Return (x, y) of the center of cell containing provided text 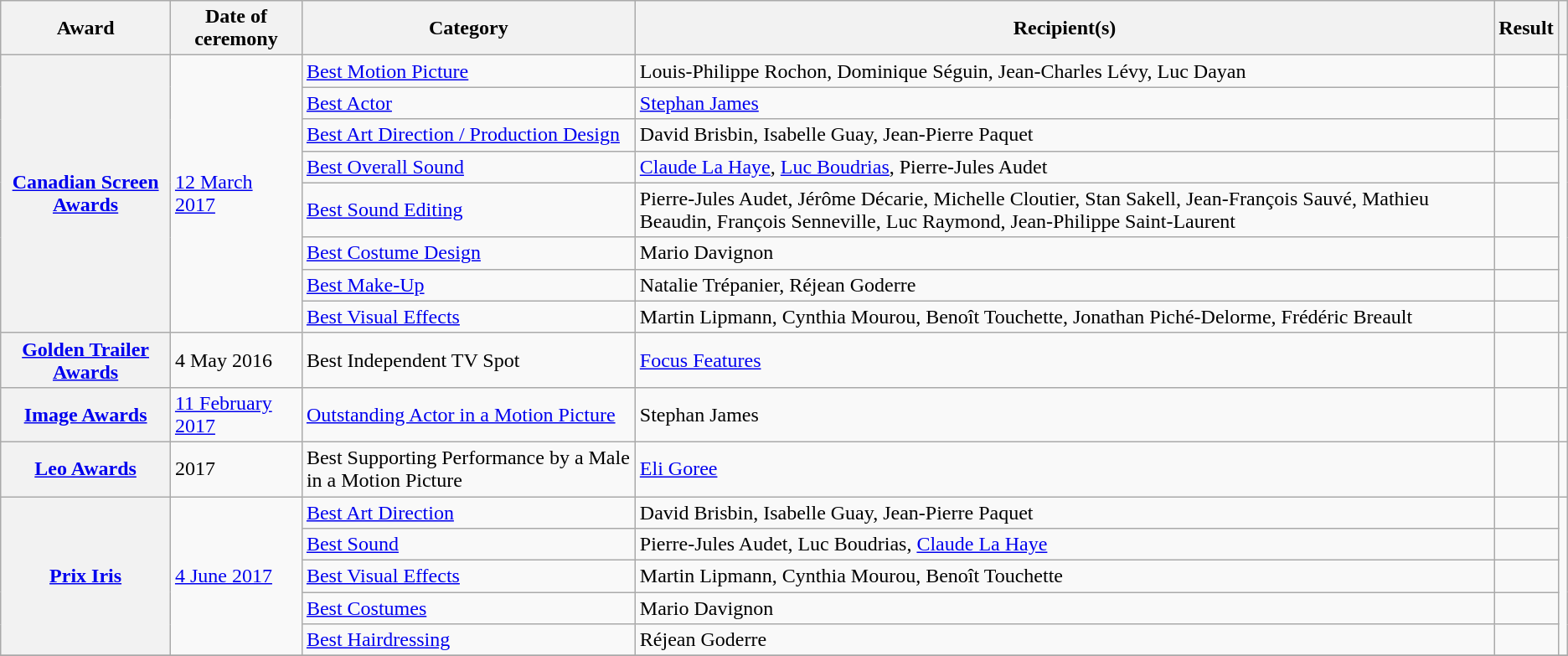
Focus Features (1064, 360)
Eli Goree (1064, 469)
Golden Trailer Awards (85, 360)
Recipient(s) (1064, 28)
Best Art Direction / Production Design (468, 135)
Réjean Goderre (1064, 640)
Prix Iris (85, 576)
2017 (236, 469)
Best Sound Editing (468, 209)
Best Make-Up (468, 285)
Martin Lipmann, Cynthia Mourou, Benoît Touchette (1064, 576)
Canadian Screen Awards (85, 194)
Best Actor (468, 103)
Pierre-Jules Audet, Luc Boudrias, Claude La Haye (1064, 545)
Best Art Direction (468, 512)
Result (1526, 28)
4 June 2017 (236, 576)
Best Sound (468, 545)
Best Motion Picture (468, 71)
Best Costume Design (468, 253)
11 February 2017 (236, 414)
Claude La Haye, Luc Boudrias, Pierre-Jules Audet (1064, 167)
Category (468, 28)
4 May 2016 (236, 360)
Best Costumes (468, 608)
Best Independent TV Spot (468, 360)
12 March 2017 (236, 194)
Date of ceremony (236, 28)
Award (85, 28)
Louis-Philippe Rochon, Dominique Séguin, Jean-Charles Lévy, Luc Dayan (1064, 71)
Outstanding Actor in a Motion Picture (468, 414)
Martin Lipmann, Cynthia Mourou, Benoît Touchette, Jonathan Piché-Delorme, Frédéric Breault (1064, 317)
Leo Awards (85, 469)
Natalie Trépanier, Réjean Goderre (1064, 285)
Image Awards (85, 414)
Best Supporting Performance by a Male in a Motion Picture (468, 469)
Best Hairdressing (468, 640)
Best Overall Sound (468, 167)
